Pinpoint the cell where the given text exists, returning its (x, y) midpoint coordinate. 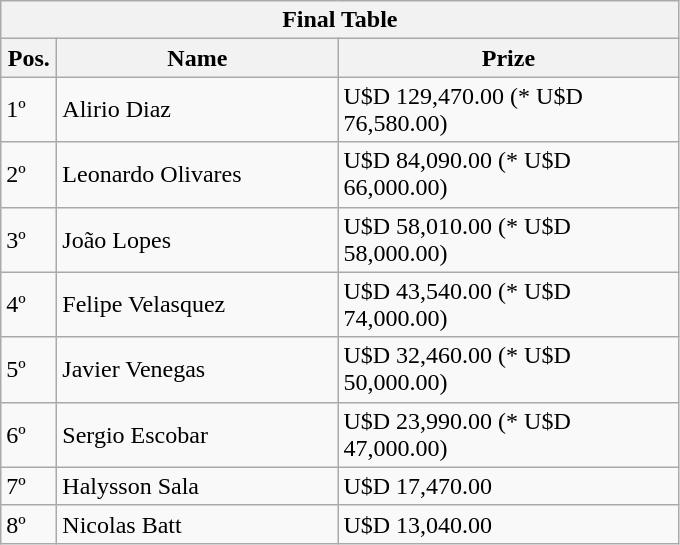
Final Table (340, 20)
Sergio Escobar (198, 434)
2º (29, 174)
8º (29, 524)
U$D 84,090.00 (* U$D 66,000.00) (508, 174)
U$D 23,990.00 (* U$D 47,000.00) (508, 434)
U$D 32,460.00 (* U$D 50,000.00) (508, 370)
Nicolas Batt (198, 524)
1º (29, 110)
U$D 13,040.00 (508, 524)
Prize (508, 58)
Felipe Velasquez (198, 304)
5º (29, 370)
Name (198, 58)
U$D 17,470.00 (508, 486)
U$D 129,470.00 (* U$D 76,580.00) (508, 110)
Leonardo Olivares (198, 174)
Alirio Diaz (198, 110)
João Lopes (198, 240)
U$D 43,540.00 (* U$D 74,000.00) (508, 304)
U$D 58,010.00 (* U$D 58,000.00) (508, 240)
Halysson Sala (198, 486)
6º (29, 434)
7º (29, 486)
Pos. (29, 58)
4º (29, 304)
3º (29, 240)
Javier Venegas (198, 370)
